From the cell containing the given text, extract its center point as [x, y] coordinate. 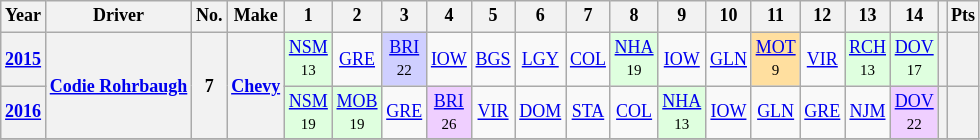
BGS [493, 59]
BRI26 [450, 113]
11 [776, 16]
NJM [868, 113]
Year [24, 16]
No. [210, 16]
12 [822, 16]
Codie Rohrbaugh [118, 86]
9 [682, 16]
Chevy [256, 86]
RCH13 [868, 59]
10 [729, 16]
STA [588, 113]
5 [493, 16]
Driver [118, 16]
2 [357, 16]
2016 [24, 113]
14 [914, 16]
DOV17 [914, 59]
MOT9 [776, 59]
2015 [24, 59]
NSM13 [308, 59]
NSM19 [308, 113]
4 [450, 16]
8 [634, 16]
DOV22 [914, 113]
BRI22 [404, 59]
3 [404, 16]
6 [540, 16]
MOB19 [357, 113]
LGY [540, 59]
1 [308, 16]
Make [256, 16]
NHA19 [634, 59]
13 [868, 16]
DOM [540, 113]
NHA13 [682, 113]
Pts [964, 16]
